Capture the cell that displays the provided text and extract its (x, y) central coordinate. 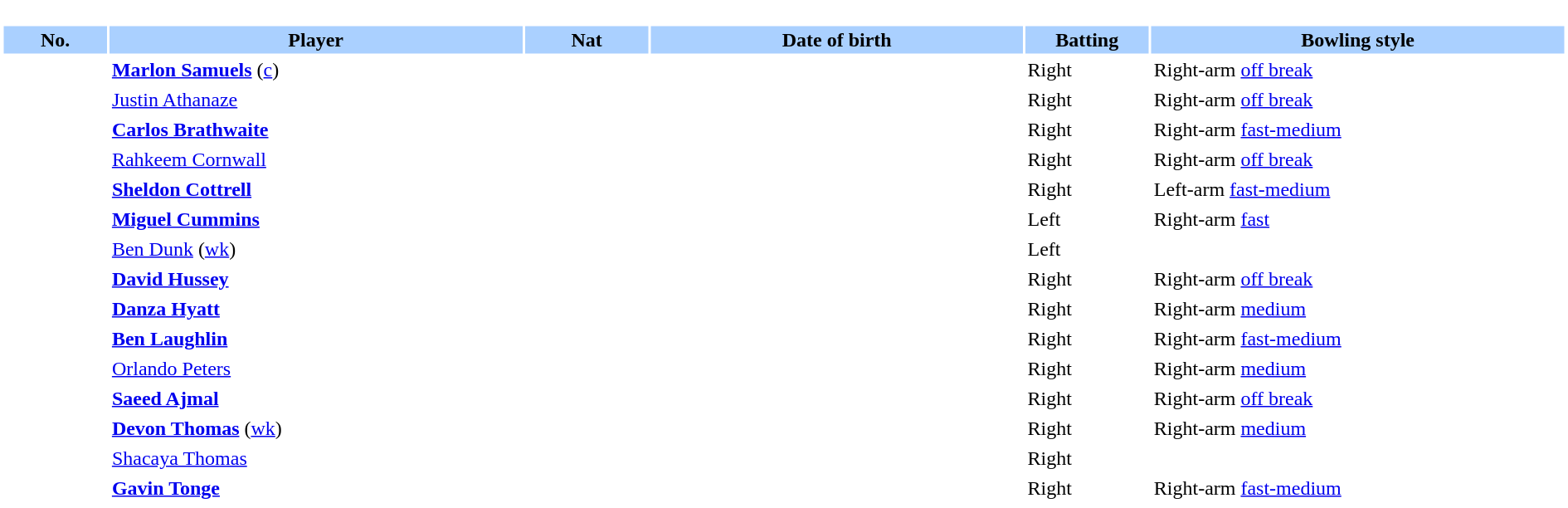
Gavin Tonge (316, 488)
Devon Thomas (wk) (316, 428)
Ben Laughlin (316, 339)
Saeed Ajmal (316, 398)
Player (316, 40)
Right-arm fast (1358, 219)
Left-arm fast-medium (1358, 189)
Carlos Brathwaite (316, 129)
Rahkeem Cornwall (316, 159)
Shacaya Thomas (316, 458)
Bowling style (1358, 40)
Orlando Peters (316, 369)
Danza Hyatt (316, 309)
No. (55, 40)
Sheldon Cottrell (316, 189)
Miguel Cummins (316, 219)
Date of birth (837, 40)
Justin Athanaze (316, 100)
Marlon Samuels (c) (316, 70)
David Hussey (316, 279)
Batting (1087, 40)
Nat (586, 40)
Ben Dunk (wk) (316, 249)
